From the cell containing the given text, extract its center point as (x, y) coordinate. 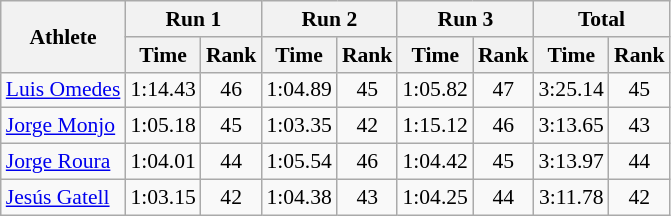
1:04.42 (434, 162)
Run 3 (465, 19)
1:14.43 (162, 90)
3:13.65 (570, 126)
1:04.38 (298, 197)
Jorge Roura (64, 162)
3:11.78 (570, 197)
Luis Omedes (64, 90)
1:15.12 (434, 126)
1:03.15 (162, 197)
1:04.89 (298, 90)
Jesús Gatell (64, 197)
3:25.14 (570, 90)
1:05.82 (434, 90)
Jorge Monjo (64, 126)
Run 2 (329, 19)
1:04.01 (162, 162)
1:05.54 (298, 162)
1:05.18 (162, 126)
1:04.25 (434, 197)
Athlete (64, 36)
Run 1 (193, 19)
1:03.35 (298, 126)
Total (601, 19)
47 (504, 90)
3:13.97 (570, 162)
